Extract the [X, Y] coordinate from the center of the cell holding the provided text.  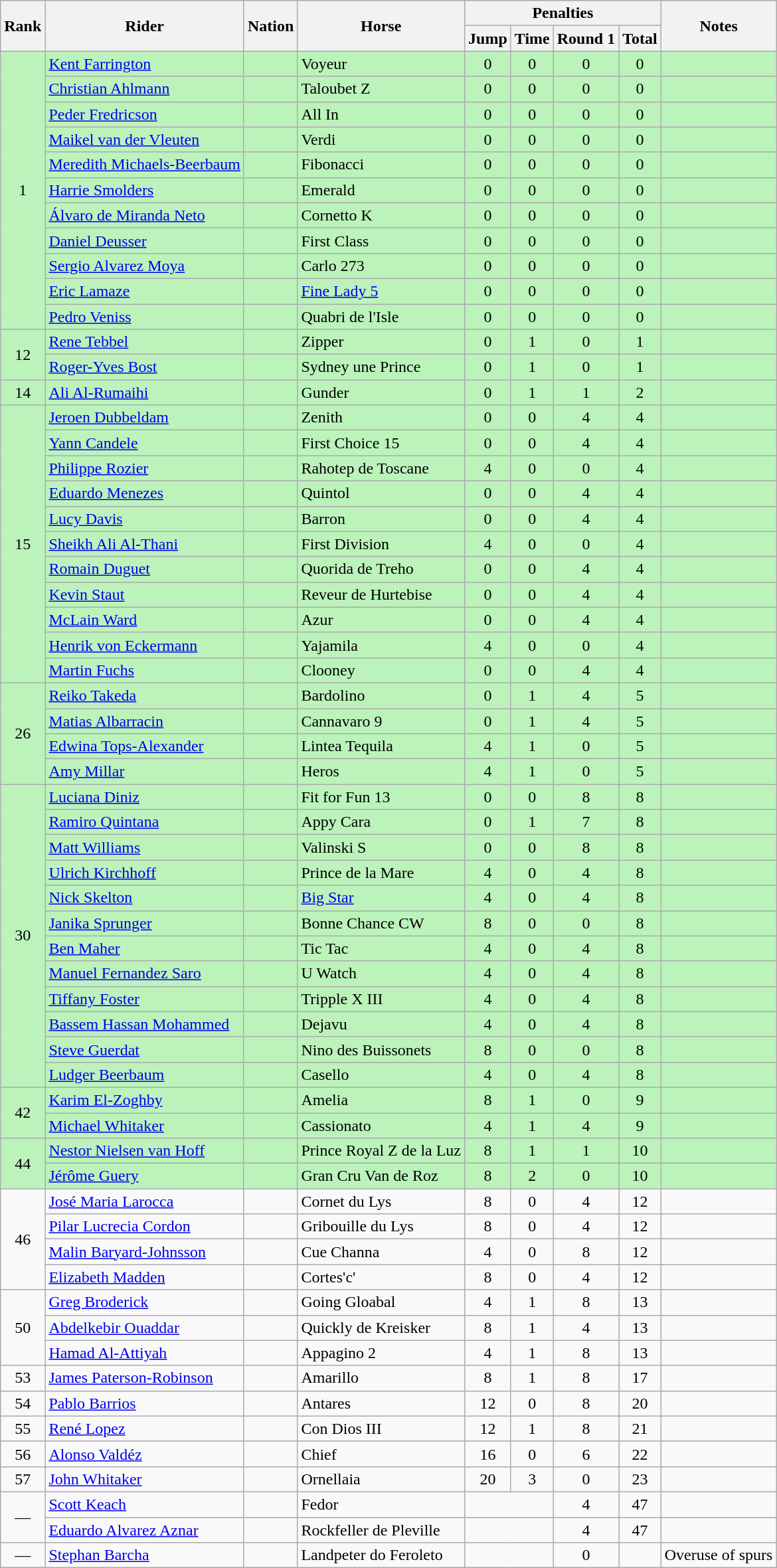
Notes [719, 26]
Henrik von Eckermann [145, 645]
17 [640, 1378]
Hamad Al-Attiyah [145, 1353]
Gunder [381, 392]
53 [23, 1378]
Quabri de l'Isle [381, 317]
Cue Channa [381, 1252]
Bardolino [381, 695]
Harrie Smolders [145, 190]
Eduardo Alvarez Aznar [145, 1529]
23 [640, 1479]
7 [586, 822]
Big Star [381, 898]
Cortes'c' [381, 1277]
Luciana Diniz [145, 797]
Heros [381, 772]
Fine Lady 5 [381, 291]
50 [23, 1328]
Ben Maher [145, 948]
Alonso Valdéz [145, 1454]
Amy Millar [145, 772]
Kevin Staut [145, 594]
Scott Keach [145, 1504]
Philippe Rozier [145, 468]
Overuse of spurs [719, 1555]
Prince de la Mare [381, 873]
Zenith [381, 418]
Pedro Veniss [145, 317]
First Choice 15 [381, 443]
Barron [381, 519]
Ulrich Kirchhoff [145, 873]
Matt Williams [145, 847]
José Maria Larocca [145, 1201]
Meredith Michaels-Beerbaum [145, 165]
Time [532, 39]
Horse [381, 26]
Daniel Deusser [145, 240]
Cornet du Lys [381, 1201]
James Paterson-Robinson [145, 1378]
Valinski S [381, 847]
Malin Baryard-Johnsson [145, 1252]
Cornetto K [381, 215]
Bonne Chance CW [381, 923]
Quintol [381, 493]
Penalties [563, 13]
Eric Lamaze [145, 291]
Reiko Takeda [145, 695]
Azur [381, 620]
Lintea Tequila [381, 746]
Peder Fredricson [145, 114]
30 [23, 936]
Verdi [381, 139]
Roger-Yves Bost [145, 367]
Kent Farrington [145, 64]
Nino des Buissonets [381, 1049]
McLain Ward [145, 620]
First Class [381, 240]
Gribouille du Lys [381, 1227]
Rahotep de Toscane [381, 468]
Antares [381, 1403]
Rene Tebbel [145, 342]
Voyeur [381, 64]
Emerald [381, 190]
Appy Cara [381, 822]
Abdelkebir Ouaddar [145, 1328]
Zipper [381, 342]
Cannavaro 9 [381, 721]
15 [23, 545]
First Division [381, 544]
Nestor Nielsen van Hoff [145, 1151]
3 [532, 1479]
Manuel Fernandez Saro [145, 974]
16 [488, 1454]
Eduardo Menezes [145, 493]
Maikel van der Vleuten [145, 139]
Landpeter do Feroleto [381, 1555]
55 [23, 1429]
57 [23, 1479]
Bassem Hassan Mohammed [145, 1024]
Appagino 2 [381, 1353]
Jump [488, 39]
Carlo 273 [381, 266]
Cassionato [381, 1126]
Greg Broderick [145, 1302]
54 [23, 1403]
Lucy Davis [145, 519]
Edwina Tops-Alexander [145, 746]
Tripple X III [381, 999]
John Whitaker [145, 1479]
Fit for Fun 13 [381, 797]
22 [640, 1454]
Rider [145, 26]
Ali Al-Rumaihi [145, 392]
Total [640, 39]
Rockfeller de Pleville [381, 1529]
Yajamila [381, 645]
26 [23, 733]
Stephan Barcha [145, 1555]
Going Gloabal [381, 1302]
56 [23, 1454]
Sergio Alvarez Moya [145, 266]
Nation [270, 26]
Nick Skelton [145, 898]
14 [23, 392]
Ornellaia [381, 1479]
6 [586, 1454]
Elizabeth Madden [145, 1277]
Christian Ahlmann [145, 89]
42 [23, 1112]
U Watch [381, 974]
Janika Sprunger [145, 923]
Ramiro Quintana [145, 822]
Quickly de Kreisker [381, 1328]
Casello [381, 1075]
Reveur de Hurtebise [381, 594]
Quorida de Treho [381, 569]
Steve Guerdat [145, 1049]
Martin Fuchs [145, 670]
Pablo Barrios [145, 1403]
Ludger Beerbaum [145, 1075]
44 [23, 1164]
Fibonacci [381, 165]
Romain Duguet [145, 569]
Matias Albarracin [145, 721]
Dejavu [381, 1024]
Jérôme Guery [145, 1176]
Prince Royal Z de la Luz [381, 1151]
Chief [381, 1454]
Gran Cru Van de Roz [381, 1176]
Tiffany Foster [145, 999]
Clooney [381, 670]
Michael Whitaker [145, 1126]
Amelia [381, 1100]
Con Dios III [381, 1429]
Round 1 [586, 39]
All In [381, 114]
Karim El-Zoghby [145, 1100]
Tic Tac [381, 948]
Amarillo [381, 1378]
Álvaro de Miranda Neto [145, 215]
Sydney une Prince [381, 367]
Jeroen Dubbeldam [145, 418]
Sheikh Ali Al-Thani [145, 544]
René Lopez [145, 1429]
Pilar Lucrecia Cordon [145, 1227]
21 [640, 1429]
46 [23, 1239]
Fedor [381, 1504]
Yann Candele [145, 443]
Rank [23, 26]
Taloubet Z [381, 89]
